Identify which cell holds the provided text, then report its [x, y] central coordinate. 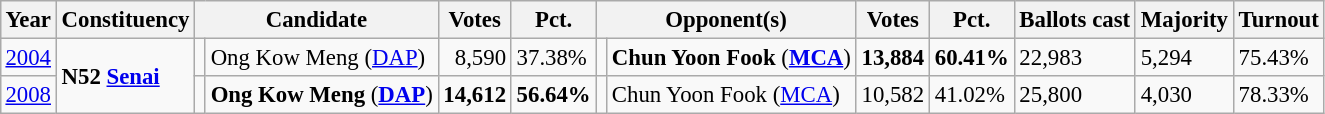
22,983 [1074, 57]
8,590 [474, 57]
Candidate [316, 20]
Opponent(s) [726, 20]
Ballots cast [1074, 20]
37.38% [554, 57]
2008 [28, 95]
Majority [1184, 20]
Constituency [125, 20]
13,884 [892, 57]
Turnout [1278, 20]
75.43% [1278, 57]
2004 [28, 57]
4,030 [1184, 95]
25,800 [1074, 95]
41.02% [972, 95]
14,612 [474, 95]
78.33% [1278, 95]
5,294 [1184, 57]
56.64% [554, 95]
Year [28, 20]
N52 Senai [125, 76]
10,582 [892, 95]
60.41% [972, 57]
